Provide the [x, y] coordinate of the cell's center where the given text is located.  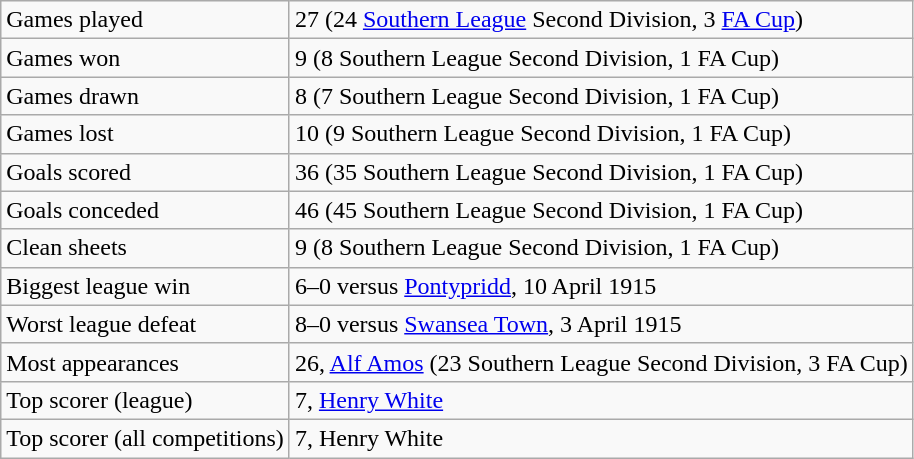
Top scorer (league) [146, 400]
6–0 versus Pontypridd, 10 April 1915 [601, 286]
27 (24 Southern League Second Division, 3 FA Cup) [601, 20]
36 (35 Southern League Second Division, 1 FA Cup) [601, 172]
Games won [146, 58]
8 (7 Southern League Second Division, 1 FA Cup) [601, 96]
Clean sheets [146, 248]
Top scorer (all competitions) [146, 438]
46 (45 Southern League Second Division, 1 FA Cup) [601, 210]
Biggest league win [146, 286]
Worst league defeat [146, 324]
Goals conceded [146, 210]
26, Alf Amos (23 Southern League Second Division, 3 FA Cup) [601, 362]
Goals scored [146, 172]
Games played [146, 20]
Games lost [146, 134]
Most appearances [146, 362]
10 (9 Southern League Second Division, 1 FA Cup) [601, 134]
Games drawn [146, 96]
8–0 versus Swansea Town, 3 April 1915 [601, 324]
